Return (X, Y) of the center of cell containing provided text 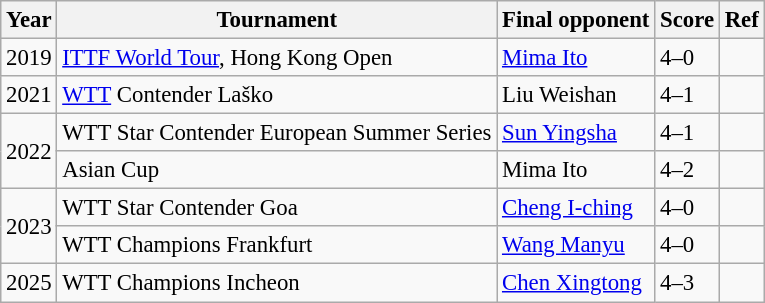
Tournament (277, 20)
Final opponent (576, 20)
2025 (29, 283)
Sun Yingsha (576, 133)
Year (29, 20)
4–2 (688, 170)
2019 (29, 58)
2022 (29, 152)
ITTF World Tour, Hong Kong Open (277, 58)
2021 (29, 95)
2023 (29, 226)
Score (688, 20)
Liu Weishan (576, 95)
4–3 (688, 283)
WTT Star Contender Goa (277, 208)
WTT Champions Incheon (277, 283)
WTT Champions Frankfurt (277, 245)
Asian Cup (277, 170)
Chen Xingtong (576, 283)
WTT Star Contender European Summer Series (277, 133)
WTT Contender Laško (277, 95)
Wang Manyu (576, 245)
Ref (742, 20)
Cheng I-ching (576, 208)
